Search for the cell housing the specified text and yield its (x, y) center coordinate. 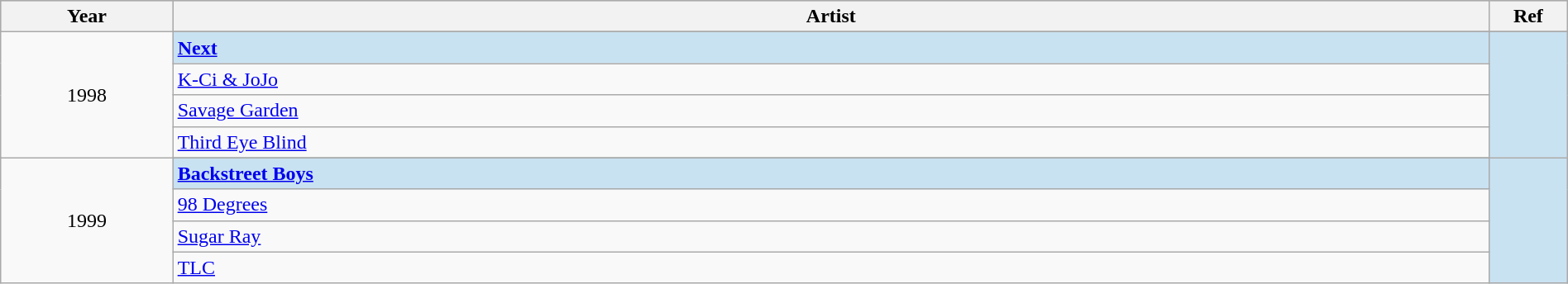
TLC (830, 267)
K-Ci & JoJo (830, 79)
Next (830, 48)
Backstreet Boys (830, 173)
Third Eye Blind (830, 142)
Artist (830, 17)
Year (87, 17)
Sugar Ray (830, 236)
Savage Garden (830, 111)
98 Degrees (830, 205)
1999 (87, 220)
1998 (87, 95)
Ref (1528, 17)
